Capture the cell that displays the provided text and extract its (X, Y) central coordinate. 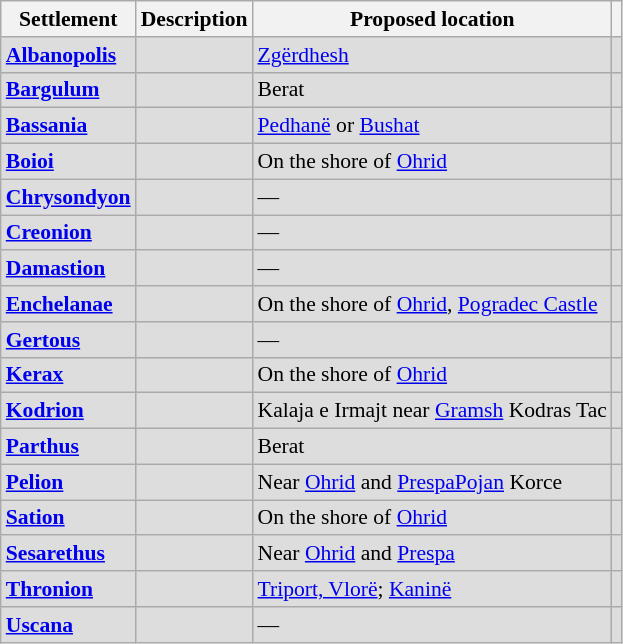
Kalaja e Irmajt near Gramsh Kodras Tac (432, 411)
Creonion (68, 233)
Kodrion (68, 411)
Kerax (68, 375)
Pedhanë or Bushat (432, 126)
Boioi (68, 162)
Thronion (68, 589)
Proposed location (432, 19)
Bargulum (68, 90)
Sation (68, 518)
Chrysondyon (68, 197)
On the shore of Ohrid, Pogradec Castle (432, 304)
Description (194, 19)
Parthus (68, 447)
Damastion (68, 269)
Zgërdhesh (432, 55)
Albanopolis (68, 55)
Settlement (68, 19)
Near Ohrid and Prespa (432, 554)
Enchelanae (68, 304)
Pelion (68, 482)
Triport, Vlorë; Kaninë (432, 589)
Uscana (68, 625)
Bassania (68, 126)
Near Ohrid and PrespaPojan Korce (432, 482)
Sesarethus (68, 554)
Gertous (68, 340)
